Extract the (X, Y) coordinate from the center of the cell holding the provided text.  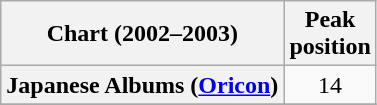
14 (330, 85)
Japanese Albums (Oricon) (142, 85)
Peakposition (330, 34)
Chart (2002–2003) (142, 34)
